Scan for the cell matching the given text and deliver its [x, y] coordinate at center. 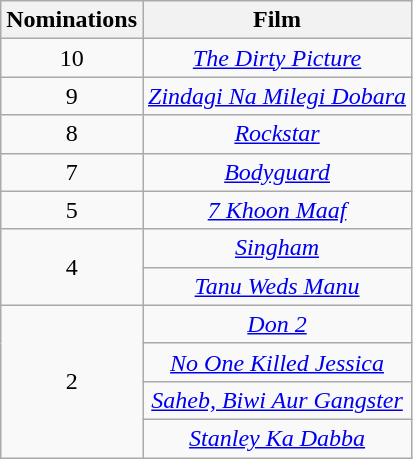
Zindagi Na Milegi Dobara [276, 96]
7 [72, 172]
Don 2 [276, 324]
4 [72, 267]
Rockstar [276, 134]
Stanley Ka Dabba [276, 438]
Film [276, 20]
The Dirty Picture [276, 58]
8 [72, 134]
5 [72, 210]
No One Killed Jessica [276, 362]
Saheb, Biwi Aur Gangster [276, 400]
Tanu Weds Manu [276, 286]
10 [72, 58]
Singham [276, 248]
Bodyguard [276, 172]
2 [72, 381]
9 [72, 96]
7 Khoon Maaf [276, 210]
Nominations [72, 20]
